Locate the cell with the specified text and output its (x, y) center coordinate. 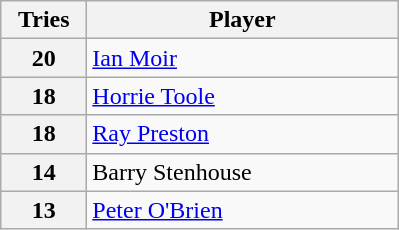
20 (44, 58)
Horrie Toole (242, 96)
Player (242, 20)
Ian Moir (242, 58)
Ray Preston (242, 134)
Barry Stenhouse (242, 172)
13 (44, 210)
14 (44, 172)
Peter O'Brien (242, 210)
Tries (44, 20)
